From the cell containing the given text, extract its center point as (X, Y) coordinate. 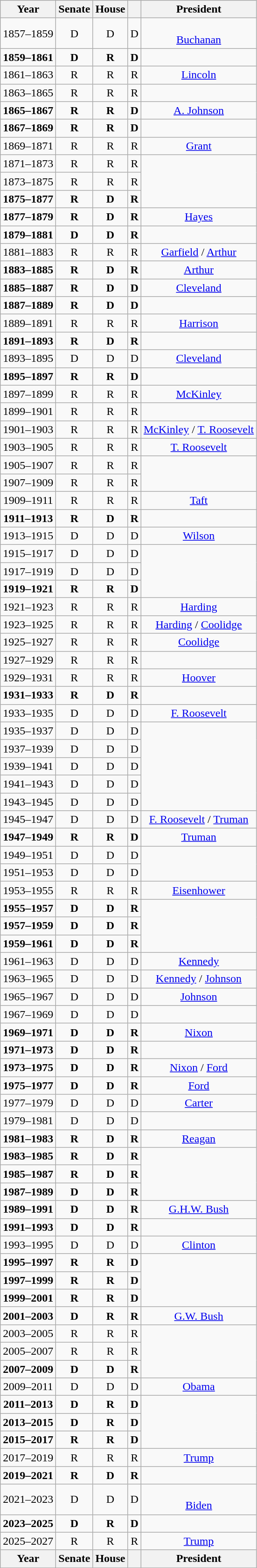
1915–1917 (28, 554)
1861–1863 (28, 75)
2023–2025 (28, 1523)
1911–1913 (28, 518)
Truman (199, 837)
1881–1883 (28, 252)
1975–1977 (28, 1086)
Clinton (199, 1245)
1933–1935 (28, 713)
Arthur (199, 270)
A. Johnson (199, 110)
1897–1899 (28, 394)
1979–1981 (28, 1121)
Grant (199, 146)
1871–1873 (28, 163)
Kennedy / Johnson (199, 979)
1867–1869 (28, 128)
2011–2013 (28, 1405)
1893–1895 (28, 359)
T. Roosevelt (199, 447)
1935–1937 (28, 731)
1907–1909 (28, 482)
1957–1959 (28, 926)
McKinley (199, 394)
2009–2011 (28, 1387)
1961–1963 (28, 961)
1875–1877 (28, 199)
Ford (199, 1086)
1991–1993 (28, 1227)
1895–1897 (28, 376)
2021–2023 (28, 1500)
McKinley / T. Roosevelt (199, 429)
Wilson (199, 536)
2003–2005 (28, 1333)
1939–1941 (28, 766)
1885–1887 (28, 288)
1891–1893 (28, 341)
1883–1885 (28, 270)
Hoover (199, 678)
Hayes (199, 217)
1941–1943 (28, 784)
1865–1867 (28, 110)
1901–1903 (28, 429)
Nixon (199, 1032)
1971–1973 (28, 1050)
1973–1975 (28, 1067)
Reagan (199, 1139)
1877–1879 (28, 217)
Coolidge (199, 642)
Obama (199, 1387)
Johnson (199, 997)
2017–2019 (28, 1458)
1869–1871 (28, 146)
1879–1881 (28, 234)
1927–1929 (28, 660)
F. Roosevelt (199, 713)
Nixon / Ford (199, 1067)
Harding / Coolidge (199, 624)
1951–1953 (28, 873)
1967–1969 (28, 1014)
Eisenhower (199, 890)
2015–2017 (28, 1440)
1919–1921 (28, 589)
2025–2027 (28, 1541)
1953–1955 (28, 890)
1923–1925 (28, 624)
Kennedy (199, 961)
1977–1979 (28, 1103)
Harding (199, 607)
Garfield / Arthur (199, 252)
Lincoln (199, 75)
1925–1927 (28, 642)
1943–1945 (28, 801)
1969–1971 (28, 1032)
1903–1905 (28, 447)
1931–1933 (28, 695)
2019–2021 (28, 1475)
1937–1939 (28, 748)
1929–1931 (28, 678)
1947–1949 (28, 837)
1909–1911 (28, 500)
Biden (199, 1500)
Harrison (199, 323)
Taft (199, 500)
1899–1901 (28, 412)
1949–1951 (28, 855)
1945–1947 (28, 820)
1917–1919 (28, 571)
1987–1989 (28, 1192)
1887–1889 (28, 305)
1995–1997 (28, 1263)
1981–1983 (28, 1139)
1983–1985 (28, 1156)
1889–1891 (28, 323)
1993–1995 (28, 1245)
1905–1907 (28, 465)
1873–1875 (28, 181)
Buchanan (199, 34)
1863–1865 (28, 93)
G.H.W. Bush (199, 1209)
1965–1967 (28, 997)
2005–2007 (28, 1351)
2013–2015 (28, 1422)
1997–1999 (28, 1280)
G.W. Bush (199, 1316)
1999–2001 (28, 1298)
1985–1987 (28, 1174)
1859–1861 (28, 57)
1959–1961 (28, 944)
Carter (199, 1103)
2001–2003 (28, 1316)
2007–2009 (28, 1369)
1955–1957 (28, 908)
1857–1859 (28, 34)
1921–1923 (28, 607)
1963–1965 (28, 979)
F. Roosevelt / Truman (199, 820)
1913–1915 (28, 536)
1989–1991 (28, 1209)
